Output the (X, Y) coordinate of the center of the cell containing the given text.  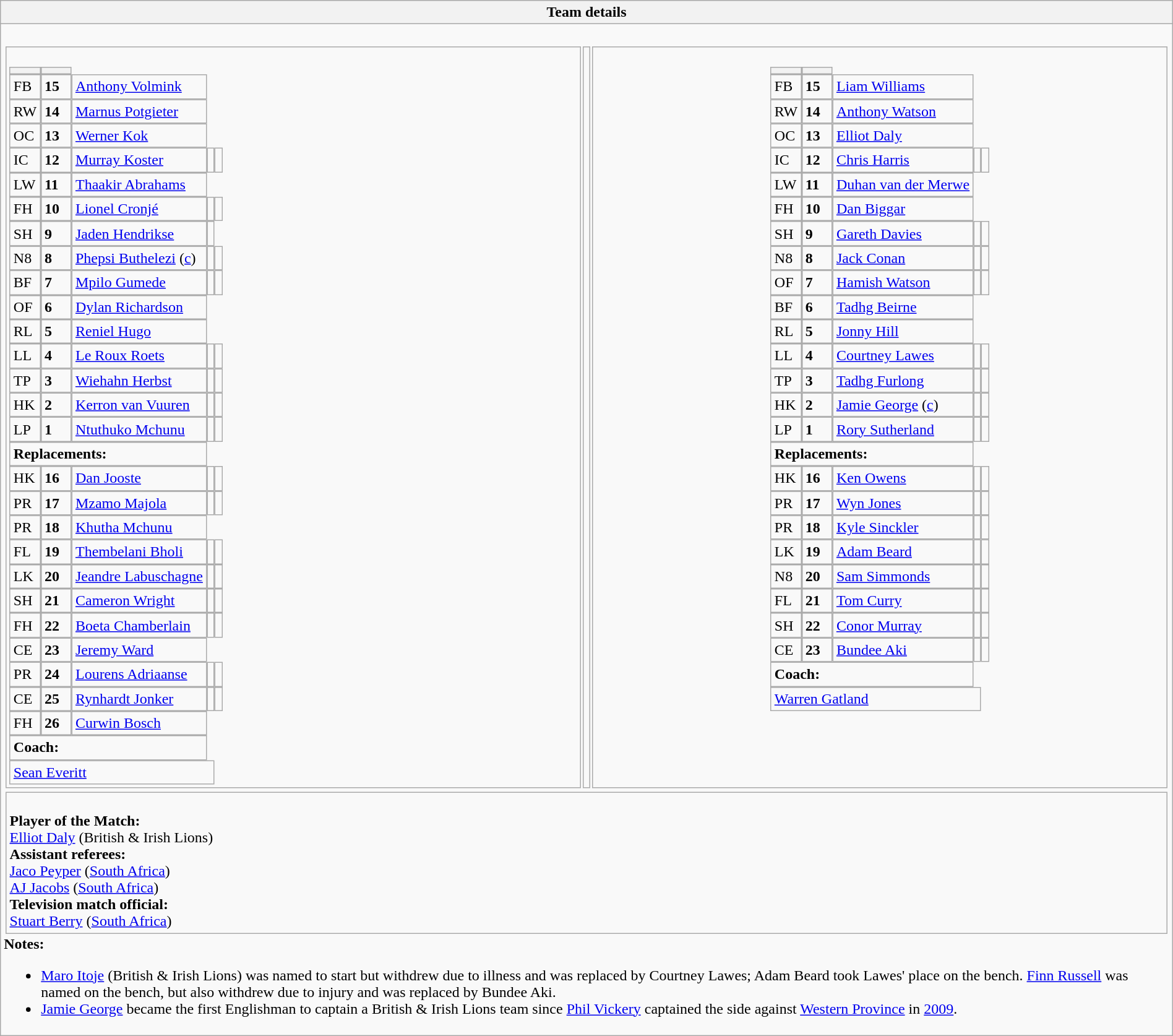
Tadhg Beirne (903, 307)
Anthony Volmink (139, 87)
Sean Everitt (113, 772)
Hamish Watson (903, 283)
Jeandre Labuschagne (139, 576)
Cameron Wright (139, 601)
Jonny Hill (903, 332)
Liam Williams (903, 87)
Reniel Hugo (139, 332)
Rynhardt Jonker (139, 699)
Thembelani Bholi (139, 552)
Duhan van der Merwe (903, 184)
Marnus Potgieter (139, 111)
Curwin Bosch (139, 723)
Conor Murray (903, 626)
Dan Biggar (903, 209)
Wiehahn Herbst (139, 381)
Khutha Mchunu (139, 527)
Bundee Aki (903, 650)
Dylan Richardson (139, 307)
Werner Kok (139, 136)
Team details (586, 12)
Courtney Lawes (903, 356)
Mzamo Majola (139, 503)
Chris Harris (903, 160)
Dan Jooste (139, 478)
Thaakir Abrahams (139, 184)
Elliot Daly (903, 136)
Jaden Hendrikse (139, 234)
Sam Simmonds (903, 576)
Rory Sutherland (903, 430)
Jeremy Ward (139, 650)
Wyn Jones (903, 503)
Lourens Adriaanse (139, 675)
Phepsi Buthelezi (c) (139, 258)
Le Roux Roets (139, 356)
Ntuthuko Mchunu (139, 430)
Lionel Cronjé (139, 209)
Jamie George (c) (903, 405)
Anthony Watson (903, 111)
25 (56, 699)
Mpilo Gumede (139, 283)
Boeta Chamberlain (139, 626)
Kyle Sinckler (903, 527)
Warren Gatland (876, 699)
Gareth Davies (903, 234)
Adam Beard (903, 552)
Ken Owens (903, 478)
24 (56, 675)
Murray Koster (139, 160)
Jack Conan (903, 258)
Tom Curry (903, 601)
Tadhg Furlong (903, 381)
26 (56, 723)
Kerron van Vuuren (139, 405)
